Capture the cell that displays the provided text and extract its [X, Y] central coordinate. 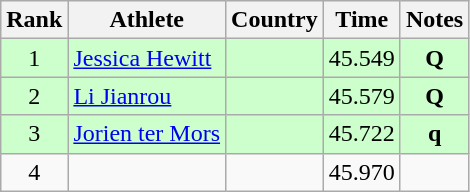
Notes [434, 20]
q [434, 134]
Jessica Hewitt [147, 58]
Rank [34, 20]
Athlete [147, 20]
1 [34, 58]
Time [362, 20]
Li Jianrou [147, 96]
Jorien ter Mors [147, 134]
3 [34, 134]
45.722 [362, 134]
45.579 [362, 96]
2 [34, 96]
45.549 [362, 58]
45.970 [362, 172]
Country [275, 20]
4 [34, 172]
